Output the (X, Y) coordinate of the center of the cell containing the given text.  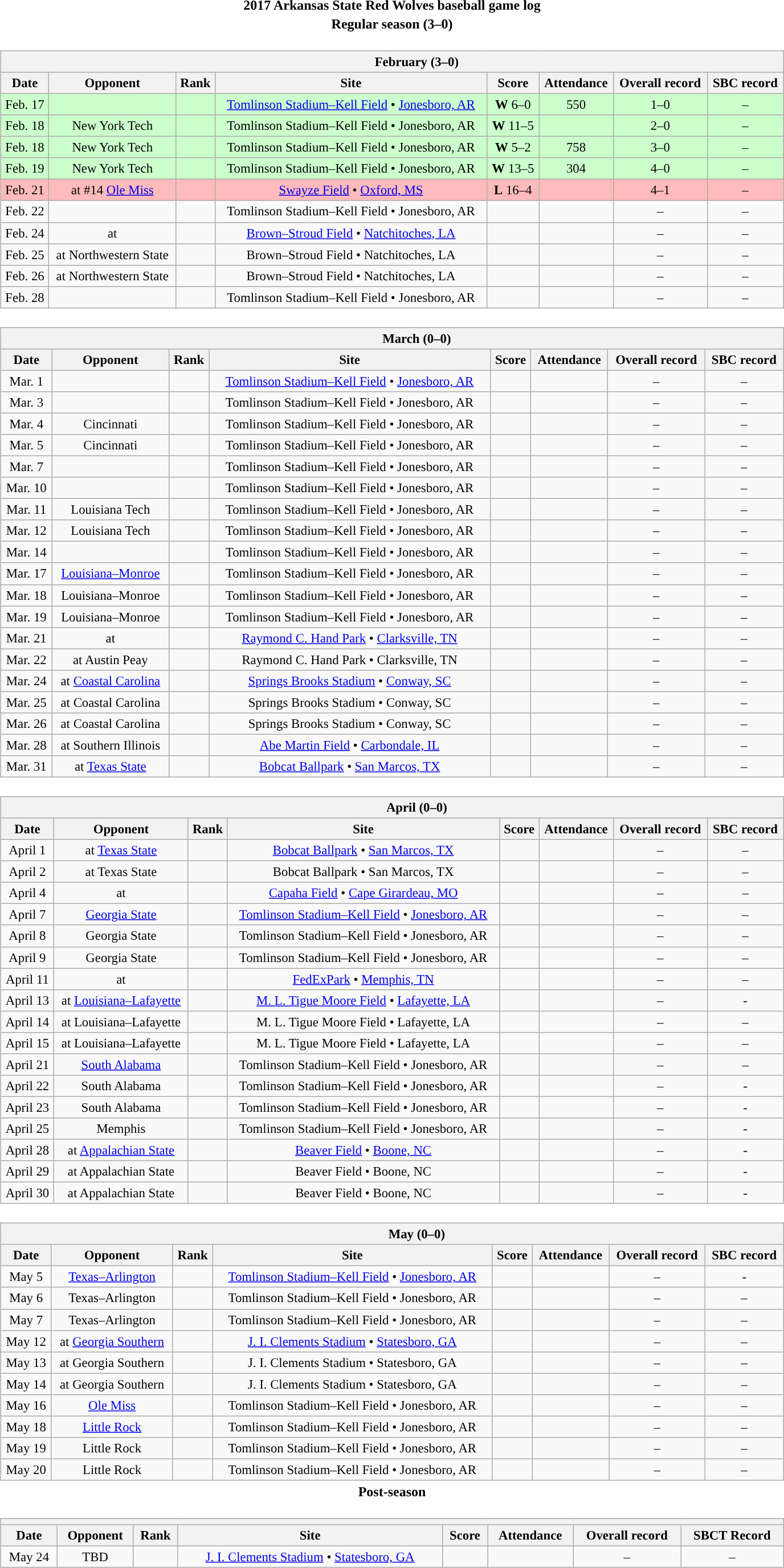
Mar. 12 (26, 531)
SBCT Record (732, 1536)
4–1 (660, 190)
Feb. 26 (25, 276)
April 22 (27, 1086)
550 (577, 104)
April 2 (27, 872)
May 16 (26, 1405)
May 24 (28, 1557)
Mar. 3 (26, 403)
W 5–2 (513, 148)
W 13–5 (513, 169)
March (0–0) (392, 338)
April 15 (27, 1043)
May 12 (26, 1341)
Mar. 24 (26, 681)
May (0–0) (392, 1234)
April 21 (27, 1065)
April 30 (27, 1193)
Memphis (121, 1129)
May 7 (26, 1320)
April 11 (27, 979)
Swayze Field • Oxford, MS (351, 190)
April 4 (27, 893)
May 20 (26, 1469)
W 6–0 (513, 104)
at #14 Ole Miss (113, 190)
Mar. 17 (26, 574)
May 18 (26, 1427)
April 7 (27, 915)
at Austin Peay (111, 660)
April 23 (27, 1107)
304 (577, 169)
Feb. 17 (25, 104)
Mar. 18 (26, 595)
Mar. 11 (26, 510)
April 29 (27, 1172)
4–0 (660, 169)
TBD (96, 1557)
April (0–0) (392, 808)
Feb. 22 (25, 211)
Mar. 4 (26, 424)
L 16–4 (513, 190)
April 25 (27, 1129)
May 14 (26, 1384)
Feb. 25 (25, 255)
at Southern Illinois (111, 745)
May 5 (26, 1277)
April 8 (27, 936)
Mar. 31 (26, 767)
April 14 (27, 1022)
Feb. 19 (25, 169)
Ole Miss (112, 1405)
April 13 (27, 1000)
February (3–0) (392, 62)
2–0 (660, 126)
Mar. 5 (26, 445)
Mar. 14 (26, 552)
Abe Martin Field • Carbondale, IL (350, 745)
Feb. 24 (25, 233)
May 13 (26, 1362)
Mar. 26 (26, 724)
Mar. 19 (26, 617)
April 1 (27, 850)
Mar. 21 (26, 638)
Mar. 28 (26, 745)
Feb. 21 (25, 190)
758 (577, 148)
Mar. 1 (26, 381)
Mar. 25 (26, 702)
Feb. 28 (25, 297)
Capaha Field • Cape Girardeau, MO (364, 893)
1–0 (660, 104)
W 11–5 (513, 126)
May 6 (26, 1298)
FedExPark • Memphis, TN (364, 979)
April 9 (27, 957)
3–0 (660, 148)
Mar. 10 (26, 488)
April 28 (27, 1150)
Mar. 7 (26, 466)
Mar. 22 (26, 660)
May 19 (26, 1448)
